Output the (x, y) coordinate of the center of the cell containing the given text.  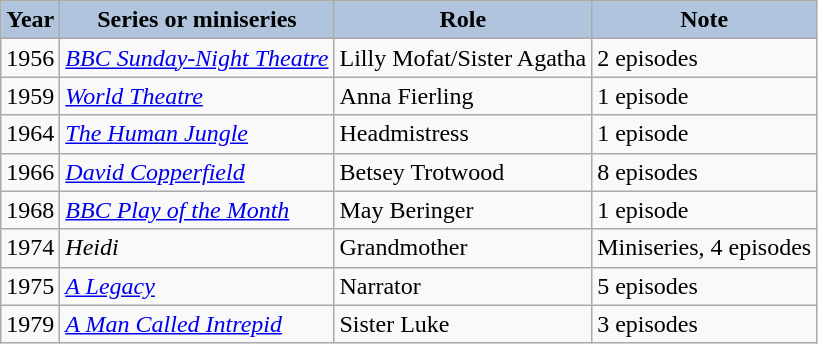
Headmistress (463, 134)
1968 (30, 210)
BBC Sunday-Night Theatre (197, 58)
Year (30, 20)
1975 (30, 286)
1956 (30, 58)
1979 (30, 324)
2 episodes (704, 58)
3 episodes (704, 324)
Anna Fierling (463, 96)
BBC Play of the Month (197, 210)
Sister Luke (463, 324)
Heidi (197, 248)
Note (704, 20)
A Man Called Intrepid (197, 324)
Role (463, 20)
1964 (30, 134)
The Human Jungle (197, 134)
Narrator (463, 286)
8 episodes (704, 172)
World Theatre (197, 96)
A Legacy (197, 286)
Series or miniseries (197, 20)
Miniseries, 4 episodes (704, 248)
David Copperfield (197, 172)
1959 (30, 96)
Lilly Mofat/Sister Agatha (463, 58)
May Beringer (463, 210)
Betsey Trotwood (463, 172)
5 episodes (704, 286)
1966 (30, 172)
1974 (30, 248)
Grandmother (463, 248)
